Return the [X, Y] coordinate for the center point of the cell that contains the specified text.  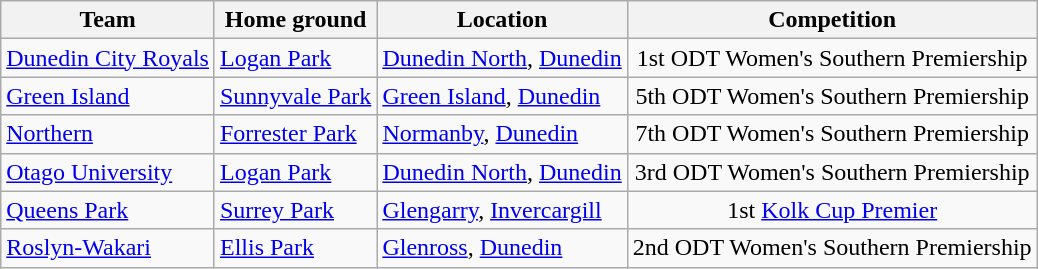
Competition [832, 20]
Green Island [108, 96]
Surrey Park [295, 210]
Home ground [295, 20]
1st ODT Women's Southern Premiership [832, 58]
Normanby, Dunedin [502, 134]
Roslyn-Wakari [108, 248]
Green Island, Dunedin [502, 96]
Queens Park [108, 210]
3rd ODT Women's Southern Premiership [832, 172]
Sunnyvale Park [295, 96]
7th ODT Women's Southern Premiership [832, 134]
Glengarry, Invercargill [502, 210]
Otago University [108, 172]
Ellis Park [295, 248]
Forrester Park [295, 134]
5th ODT Women's Southern Premiership [832, 96]
Glenross, Dunedin [502, 248]
Team [108, 20]
Dunedin City Royals [108, 58]
Location [502, 20]
Northern [108, 134]
2nd ODT Women's Southern Premiership [832, 248]
1st Kolk Cup Premier [832, 210]
